Identify which cell holds the provided text, then report its (x, y) central coordinate. 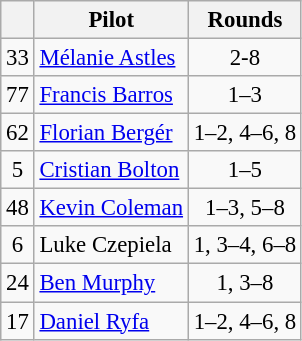
Francis Barros (111, 95)
Kevin Coleman (111, 208)
Pilot (111, 20)
1, 3–8 (244, 283)
62 (18, 133)
6 (18, 245)
24 (18, 283)
Cristian Bolton (111, 170)
2-8 (244, 58)
Luke Czepiela (111, 245)
33 (18, 58)
Florian Bergér (111, 133)
Ben Murphy (111, 283)
77 (18, 95)
1–3 (244, 95)
5 (18, 170)
1, 3–4, 6–8 (244, 245)
1–5 (244, 170)
Daniel Ryfa (111, 321)
1–3, 5–8 (244, 208)
17 (18, 321)
48 (18, 208)
Mélanie Astles (111, 58)
Rounds (244, 20)
